Search for the cell housing the specified text and yield its [x, y] center coordinate. 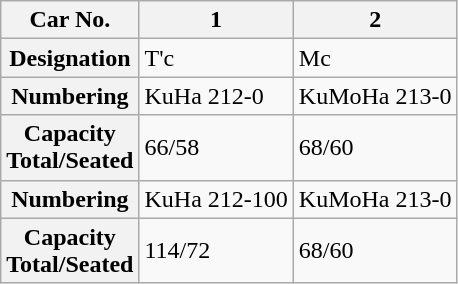
T'c [216, 58]
KuHa 212-0 [216, 96]
66/58 [216, 148]
Mc [375, 58]
114/72 [216, 250]
KuHa 212-100 [216, 199]
Car No. [70, 20]
Designation [70, 58]
1 [216, 20]
2 [375, 20]
